Return [x, y] of the center of cell containing provided text 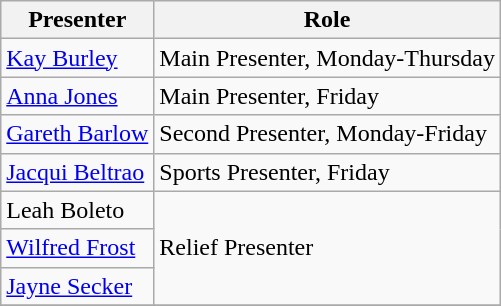
Role [328, 20]
Leah Boleto [78, 210]
Sports Presenter, Friday [328, 172]
Jayne Secker [78, 286]
Main Presenter, Monday-Thursday [328, 58]
Jacqui Beltrao [78, 172]
Kay Burley [78, 58]
Anna Jones [78, 96]
Main Presenter, Friday [328, 96]
Presenter [78, 20]
Second Presenter, Monday-Friday [328, 134]
Wilfred Frost [78, 248]
Gareth Barlow [78, 134]
Relief Presenter [328, 248]
